For the text-containing cell, return its midpoint in (X, Y) coordinate format. 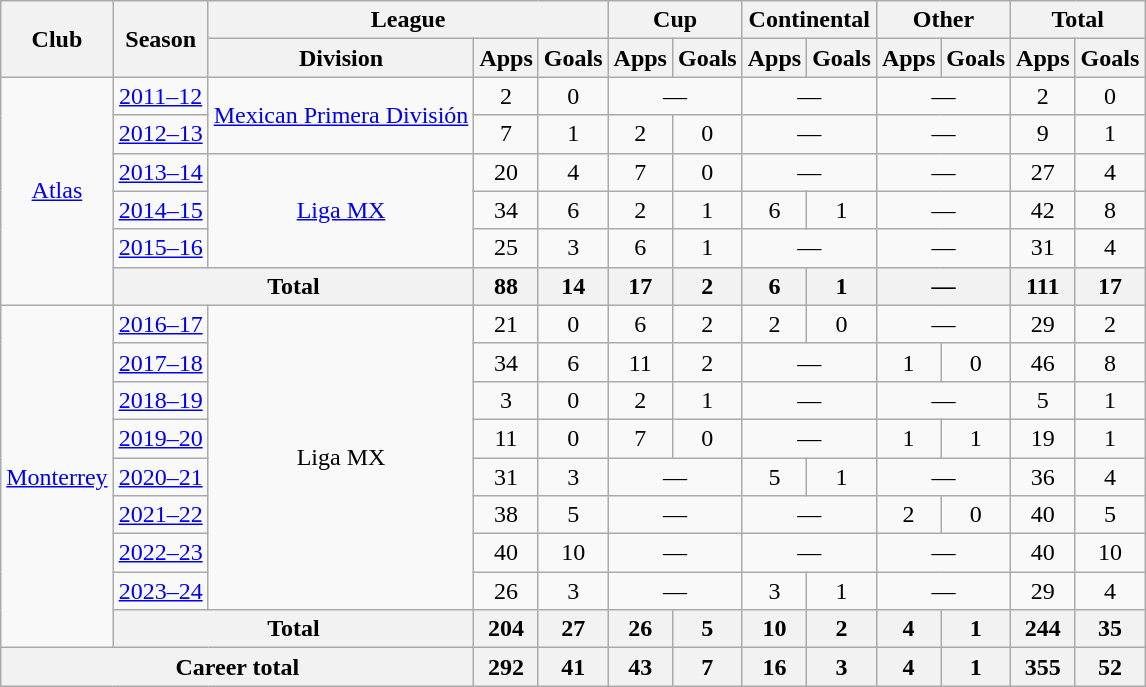
Club (57, 39)
88 (506, 286)
19 (1043, 438)
52 (1110, 667)
2014–15 (160, 210)
42 (1043, 210)
Division (341, 58)
2020–21 (160, 477)
20 (506, 172)
35 (1110, 629)
14 (573, 286)
Season (160, 39)
Cup (675, 20)
21 (506, 324)
355 (1043, 667)
Other (943, 20)
2017–18 (160, 362)
Mexican Primera División (341, 115)
Monterrey (57, 476)
2012–13 (160, 134)
Continental (809, 20)
25 (506, 248)
2023–24 (160, 591)
2015–16 (160, 248)
9 (1043, 134)
League (408, 20)
2018–19 (160, 400)
2011–12 (160, 96)
Career total (238, 667)
2022–23 (160, 553)
2021–22 (160, 515)
38 (506, 515)
244 (1043, 629)
43 (640, 667)
Atlas (57, 191)
2016–17 (160, 324)
2013–14 (160, 172)
36 (1043, 477)
41 (573, 667)
46 (1043, 362)
111 (1043, 286)
204 (506, 629)
292 (506, 667)
2019–20 (160, 438)
16 (774, 667)
